Identify which cell holds the provided text, then report its (X, Y) central coordinate. 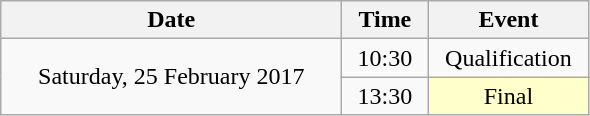
Qualification (508, 58)
Event (508, 20)
13:30 (385, 96)
10:30 (385, 58)
Saturday, 25 February 2017 (172, 77)
Final (508, 96)
Date (172, 20)
Time (385, 20)
